Find where the given text appears and provide that cell's center as [x, y] coordinate. 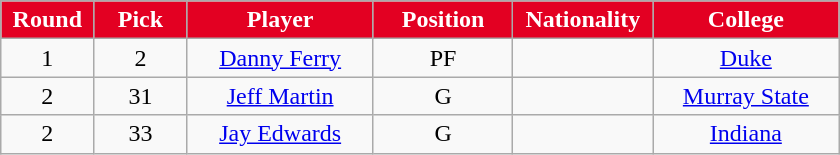
Pick [140, 20]
Position [443, 20]
1 [48, 58]
College [746, 20]
33 [140, 134]
Duke [746, 58]
Murray State [746, 96]
Player [280, 20]
Indiana [746, 134]
Round [48, 20]
31 [140, 96]
Jeff Martin [280, 96]
Nationality [583, 20]
Jay Edwards [280, 134]
PF [443, 58]
Danny Ferry [280, 58]
